Output the [X, Y] coordinate of the center of the cell containing the given text.  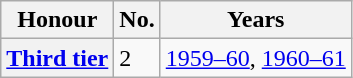
Honour [58, 20]
No. [137, 20]
Years [256, 20]
2 [137, 58]
1959–60, 1960–61 [256, 58]
Third tier [58, 58]
